Capture the cell that displays the provided text and extract its (x, y) central coordinate. 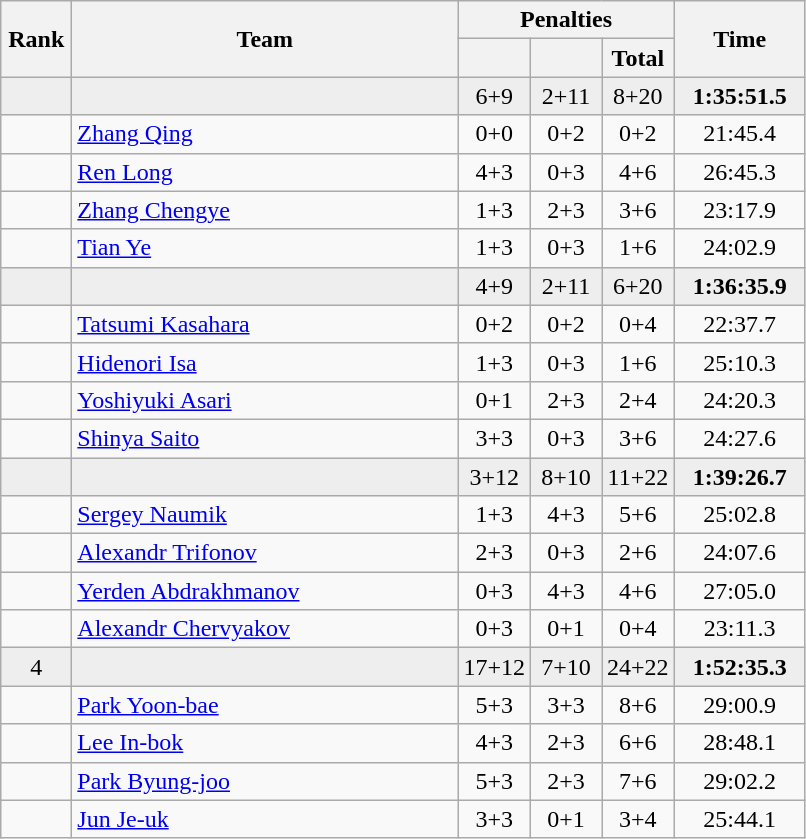
8+10 (566, 477)
8+20 (638, 96)
4+9 (494, 286)
21:45.4 (740, 134)
Total (638, 58)
11+22 (638, 477)
6+6 (638, 743)
8+6 (638, 705)
Park Byung-joo (265, 781)
24+22 (638, 667)
Alexandr Trifonov (265, 553)
29:02.2 (740, 781)
7+6 (638, 781)
27:05.0 (740, 591)
Jun Je-uk (265, 819)
Alexandr Chervyakov (265, 629)
24:27.6 (740, 438)
Zhang Chengye (265, 210)
22:37.7 (740, 324)
1:35:51.5 (740, 96)
Zhang Qing (265, 134)
1:52:35.3 (740, 667)
Tatsumi Kasahara (265, 324)
Ren Long (265, 172)
Yerden Abdrakhmanov (265, 591)
2+4 (638, 400)
24:07.6 (740, 553)
24:02.9 (740, 248)
4 (36, 667)
Lee In-bok (265, 743)
0+0 (494, 134)
Penalties (566, 20)
25:02.8 (740, 515)
17+12 (494, 667)
Rank (36, 39)
Park Yoon-bae (265, 705)
2+6 (638, 553)
23:17.9 (740, 210)
Shinya Saito (265, 438)
Time (740, 39)
23:11.3 (740, 629)
3+4 (638, 819)
Tian Ye (265, 248)
Hidenori Isa (265, 362)
Sergey Naumik (265, 515)
26:45.3 (740, 172)
Team (265, 39)
29:00.9 (740, 705)
28:48.1 (740, 743)
25:10.3 (740, 362)
7+10 (566, 667)
Yoshiyuki Asari (265, 400)
3+12 (494, 477)
24:20.3 (740, 400)
1:39:26.7 (740, 477)
6+9 (494, 96)
5+6 (638, 515)
25:44.1 (740, 819)
6+20 (638, 286)
1:36:35.9 (740, 286)
